Extract the (x, y) coordinate from the center of the cell holding the provided text.  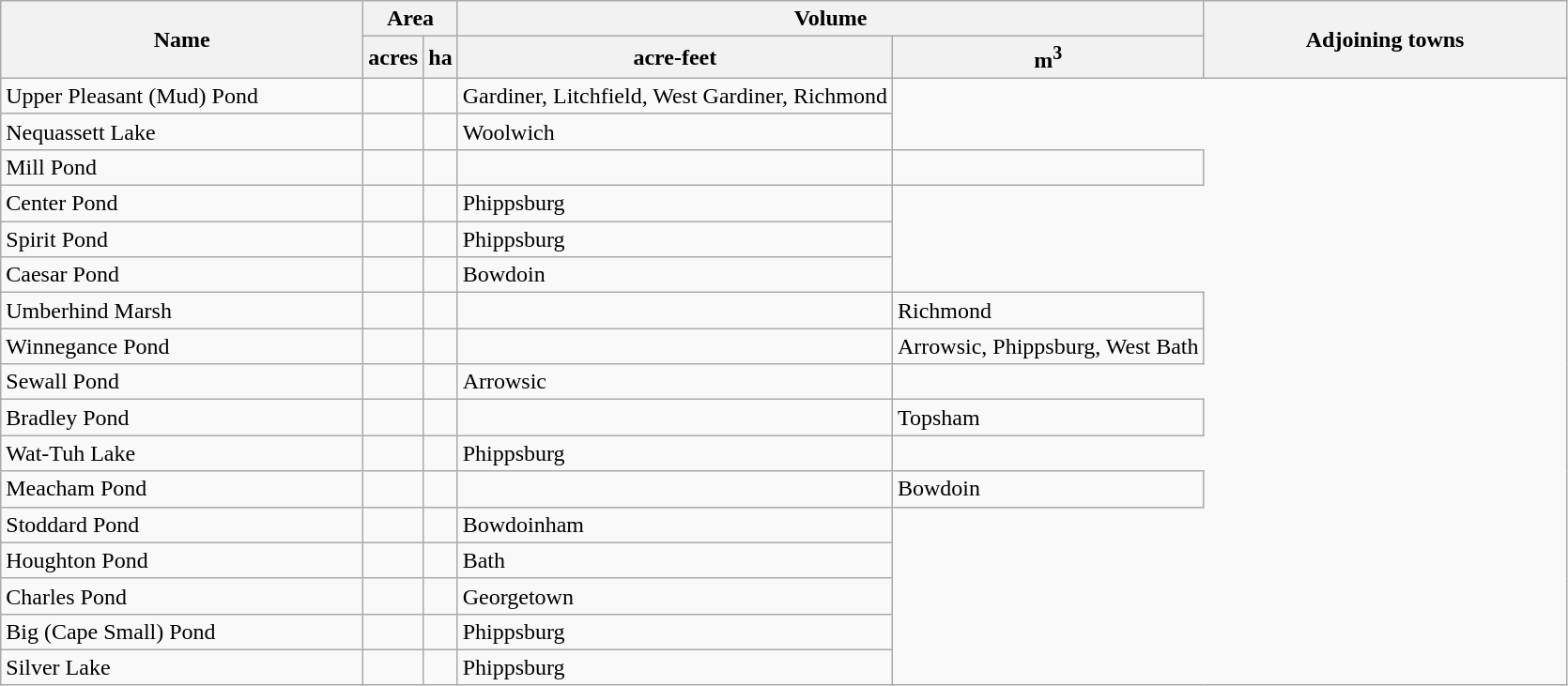
Caesar Pond (182, 275)
Area (410, 19)
Bath (674, 560)
Mill Pond (182, 167)
m3 (1048, 58)
Name (182, 39)
Winnegance Pond (182, 346)
Arrowsic, Phippsburg, West Bath (1048, 346)
Houghton Pond (182, 560)
Topsham (1048, 418)
Big (Cape Small) Pond (182, 632)
acre-feet (674, 58)
Umberhind Marsh (182, 311)
Wat-Tuh Lake (182, 453)
Center Pond (182, 204)
Silver Lake (182, 667)
Bradley Pond (182, 418)
Adjoining towns (1385, 39)
Volume (830, 19)
Meacham Pond (182, 489)
acres (393, 58)
Sewall Pond (182, 382)
Nequassett Lake (182, 131)
Richmond (1048, 311)
Upper Pleasant (Mud) Pond (182, 96)
Woolwich (674, 131)
Stoddard Pond (182, 525)
Arrowsic (674, 382)
Charles Pond (182, 596)
Georgetown (674, 596)
Bowdoinham (674, 525)
Gardiner, Litchfield, West Gardiner, Richmond (674, 96)
ha (440, 58)
Spirit Pond (182, 239)
